Extract the (x, y) coordinate from the center of the cell holding the provided text.  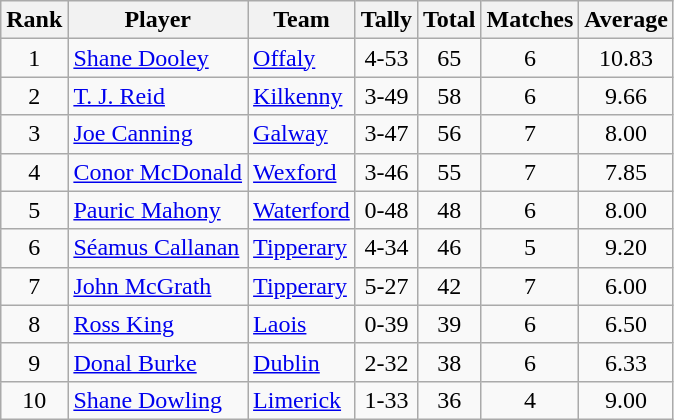
5-27 (386, 286)
38 (450, 362)
Tally (386, 20)
10 (34, 400)
Average (626, 20)
1-33 (386, 400)
55 (450, 172)
39 (450, 324)
Limerick (302, 400)
Galway (302, 134)
48 (450, 210)
Total (450, 20)
65 (450, 58)
3-49 (386, 96)
6.33 (626, 362)
6.00 (626, 286)
Shane Dowling (158, 400)
7.85 (626, 172)
0-39 (386, 324)
Shane Dooley (158, 58)
Pauric Mahony (158, 210)
1 (34, 58)
0-48 (386, 210)
46 (450, 248)
36 (450, 400)
9.20 (626, 248)
6.50 (626, 324)
56 (450, 134)
Kilkenny (302, 96)
Conor McDonald (158, 172)
Ross King (158, 324)
10.83 (626, 58)
42 (450, 286)
Team (302, 20)
Rank (34, 20)
Waterford (302, 210)
4-34 (386, 248)
3 (34, 134)
Wexford (302, 172)
John McGrath (158, 286)
4-53 (386, 58)
Joe Canning (158, 134)
3-46 (386, 172)
Laois (302, 324)
Matches (530, 20)
2-32 (386, 362)
Donal Burke (158, 362)
9.00 (626, 400)
3-47 (386, 134)
9.66 (626, 96)
58 (450, 96)
Séamus Callanan (158, 248)
T. J. Reid (158, 96)
Dublin (302, 362)
9 (34, 362)
2 (34, 96)
8 (34, 324)
Offaly (302, 58)
Player (158, 20)
